Scan for the cell matching the given text and deliver its [x, y] coordinate at center. 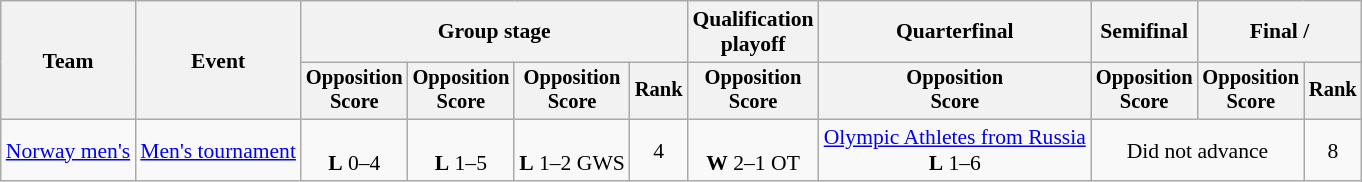
Norway men's [68, 150]
Event [218, 60]
W 2–1 OT [752, 150]
Team [68, 60]
Final / [1279, 32]
Did not advance [1198, 150]
Qualificationplayoff [752, 32]
Olympic Athletes from RussiaL 1–6 [955, 150]
L 1–5 [462, 150]
8 [1333, 150]
Semifinal [1144, 32]
Quarterfinal [955, 32]
Group stage [494, 32]
L 0–4 [354, 150]
Men's tournament [218, 150]
L 1–2 GWS [572, 150]
4 [659, 150]
